Return [X, Y] of the center of cell containing provided text 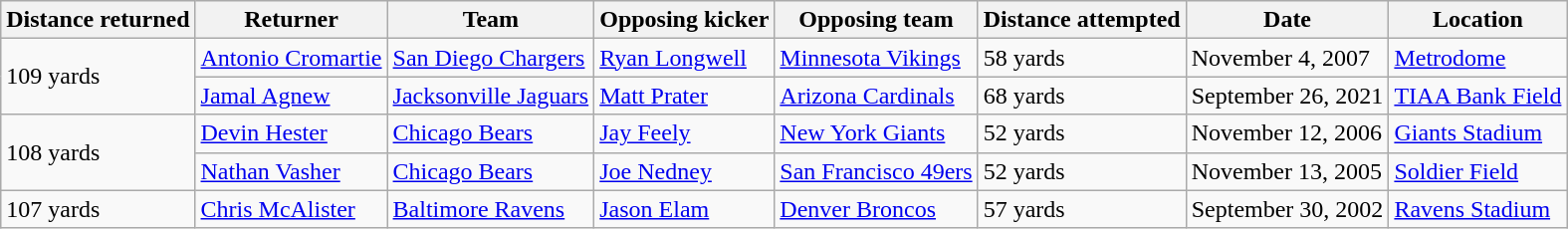
San Diego Chargers [491, 58]
109 yards [98, 77]
Team [491, 20]
September 26, 2021 [1287, 96]
San Francisco 49ers [876, 171]
Antonio Cromartie [291, 58]
Jason Elam [685, 209]
Ryan Longwell [685, 58]
68 yards [1081, 96]
Jay Feely [685, 133]
November 4, 2007 [1287, 58]
September 30, 2002 [1287, 209]
Distance attempted [1081, 20]
Jamal Agnew [291, 96]
108 yards [98, 152]
Ravens Stadium [1477, 209]
November 13, 2005 [1287, 171]
TIAA Bank Field [1477, 96]
Matt Prater [685, 96]
Opposing team [876, 20]
Giants Stadium [1477, 133]
Opposing kicker [685, 20]
Metrodome [1477, 58]
Jacksonville Jaguars [491, 96]
November 12, 2006 [1287, 133]
New York Giants [876, 133]
Joe Nedney [685, 171]
Devin Hester [291, 133]
Baltimore Ravens [491, 209]
Arizona Cardinals [876, 96]
58 yards [1081, 58]
107 yards [98, 209]
Distance returned [98, 20]
Nathan Vasher [291, 171]
Soldier Field [1477, 171]
Date [1287, 20]
57 yards [1081, 209]
Denver Broncos [876, 209]
Chris McAlister [291, 209]
Minnesota Vikings [876, 58]
Returner [291, 20]
Location [1477, 20]
